Locate the cell with the specified text and output its [X, Y] center coordinate. 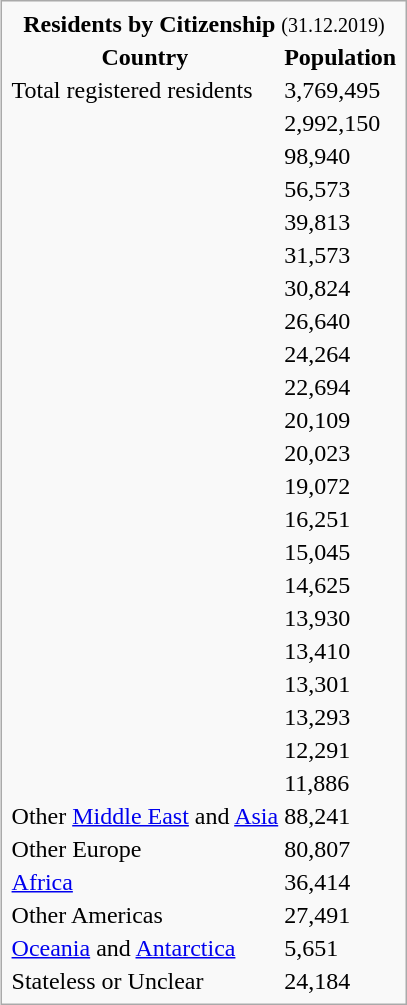
15,045 [340, 552]
11,886 [340, 783]
Stateless or Unclear [145, 981]
Country [145, 57]
98,940 [340, 156]
13,301 [340, 684]
3,769,495 [340, 90]
13,410 [340, 651]
30,824 [340, 288]
Population [340, 57]
24,184 [340, 981]
Other Middle East and Asia [145, 816]
Total registered residents [145, 90]
Residents by Citizenship (31.12.2019) [204, 24]
36,414 [340, 882]
12,291 [340, 750]
13,293 [340, 717]
2,992,150 [340, 123]
5,651 [340, 948]
80,807 [340, 849]
88,241 [340, 816]
26,640 [340, 321]
31,573 [340, 255]
20,109 [340, 420]
Oceania and Antarctica [145, 948]
56,573 [340, 189]
39,813 [340, 222]
Other Europe [145, 849]
16,251 [340, 519]
Africa [145, 882]
14,625 [340, 585]
27,491 [340, 915]
13,930 [340, 618]
20,023 [340, 453]
Other Americas [145, 915]
19,072 [340, 486]
24,264 [340, 354]
22,694 [340, 387]
